Find where the given text appears and provide that cell's center as [X, Y] coordinate. 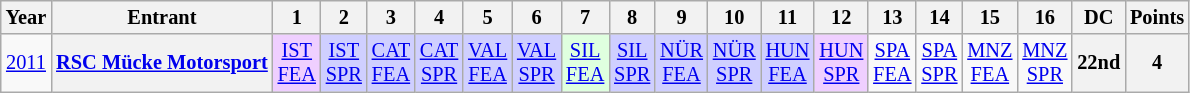
ISTSPR [344, 63]
HUNSPR [841, 63]
1 [297, 17]
NÜRSPR [734, 63]
9 [682, 17]
SILFEA [585, 63]
SILSPR [632, 63]
16 [1044, 17]
13 [892, 17]
3 [391, 17]
7 [585, 17]
22nd [1098, 63]
14 [939, 17]
2011 [26, 63]
SPAFEA [892, 63]
15 [990, 17]
VALFEA [488, 63]
Entrant [162, 17]
VALSPR [536, 63]
RSC Mücke Motorsport [162, 63]
11 [788, 17]
ISTFEA [297, 63]
CATSPR [439, 63]
CATFEA [391, 63]
2 [344, 17]
8 [632, 17]
6 [536, 17]
MNZFEA [990, 63]
5 [488, 17]
Points [1157, 17]
DC [1098, 17]
12 [841, 17]
Year [26, 17]
10 [734, 17]
NÜRFEA [682, 63]
HUNFEA [788, 63]
MNZSPR [1044, 63]
SPASPR [939, 63]
